Search for the cell housing the specified text and yield its [x, y] center coordinate. 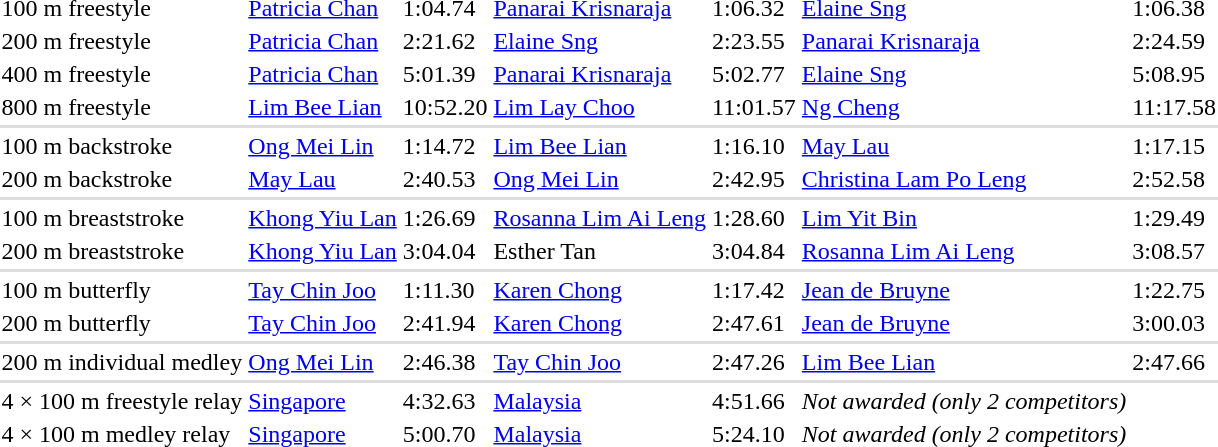
800 m freestyle [122, 107]
Not awarded (only 2 competitors) [964, 401]
1:22.75 [1174, 290]
1:11.30 [445, 290]
1:26.69 [445, 218]
1:17.42 [754, 290]
100 m breaststroke [122, 218]
200 m individual medley [122, 362]
11:01.57 [754, 107]
1:16.10 [754, 146]
5:02.77 [754, 74]
200 m breaststroke [122, 251]
2:46.38 [445, 362]
2:47.26 [754, 362]
4:32.63 [445, 401]
Ng Cheng [964, 107]
2:40.53 [445, 179]
5:08.95 [1174, 74]
200 m backstroke [122, 179]
3:04.84 [754, 251]
1:17.15 [1174, 146]
400 m freestyle [122, 74]
2:42.95 [754, 179]
Christina Lam Po Leng [964, 179]
2:47.66 [1174, 362]
3:08.57 [1174, 251]
3:04.04 [445, 251]
5:01.39 [445, 74]
1:29.49 [1174, 218]
200 m freestyle [122, 41]
100 m backstroke [122, 146]
Lim Yit Bin [964, 218]
2:24.59 [1174, 41]
Esther Tan [600, 251]
3:00.03 [1174, 323]
Lim Lay Choo [600, 107]
1:14.72 [445, 146]
2:21.62 [445, 41]
2:47.61 [754, 323]
11:17.58 [1174, 107]
200 m butterfly [122, 323]
Malaysia [600, 401]
2:52.58 [1174, 179]
4:51.66 [754, 401]
2:23.55 [754, 41]
100 m butterfly [122, 290]
Singapore [322, 401]
4 × 100 m freestyle relay [122, 401]
1:28.60 [754, 218]
2:41.94 [445, 323]
10:52.20 [445, 107]
